Pinpoint the cell where the given text exists, returning its [x, y] midpoint coordinate. 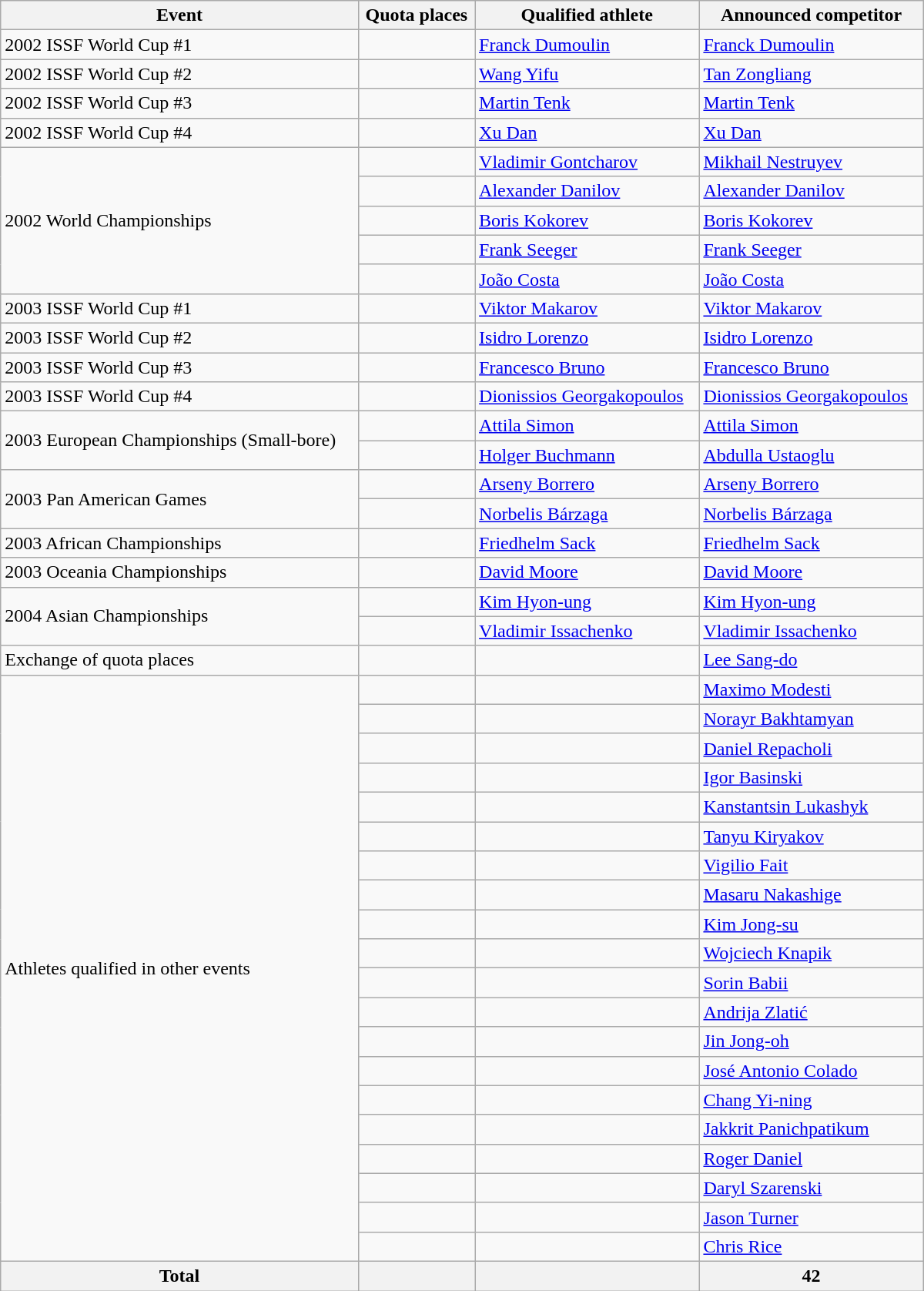
Lee Sang-do [812, 660]
2002 ISSF World Cup #1 [179, 45]
Abdulla Ustaoglu [812, 455]
Holger Buchmann [587, 455]
Kanstantsin Lukashyk [812, 806]
Total [179, 1276]
Andrija Zlatić [812, 1012]
Chang Yi-ning [812, 1100]
Jakkrit Panichpatikum [812, 1129]
Jason Turner [812, 1217]
Mikhail Nestruyev [812, 162]
Norayr Bakhtamyan [812, 719]
Athletes qualified in other events [179, 967]
Exchange of quota places [179, 660]
Maximo Modesti [812, 689]
2003 Pan American Games [179, 499]
Vladimir Gontcharov [587, 162]
2002 ISSF World Cup #4 [179, 132]
Chris Rice [812, 1246]
2003 African Championships [179, 543]
Daniel Repacholi [812, 748]
2003 ISSF World Cup #1 [179, 308]
2002 ISSF World Cup #2 [179, 74]
Announced competitor [812, 15]
Igor Basinski [812, 777]
Quota places [416, 15]
Wojciech Knapik [812, 954]
2003 ISSF World Cup #2 [179, 337]
2003 Oceania Championships [179, 572]
Daryl Szarenski [812, 1188]
Tanyu Kiryakov [812, 836]
Event [179, 15]
2004 Asian Championships [179, 616]
2002 World Championships [179, 220]
2003 European Championships (Small-bore) [179, 441]
Vigilio Fait [812, 866]
Qualified athlete [587, 15]
2003 ISSF World Cup #3 [179, 367]
Jin Jong-oh [812, 1041]
2002 ISSF World Cup #3 [179, 103]
Kim Jong-su [812, 924]
Masaru Nakashige [812, 895]
Wang Yifu [587, 74]
42 [812, 1276]
Sorin Babii [812, 983]
Roger Daniel [812, 1159]
2003 ISSF World Cup #4 [179, 397]
Tan Zongliang [812, 74]
José Antonio Colado [812, 1071]
